Return [X, Y] of the center of cell containing provided text 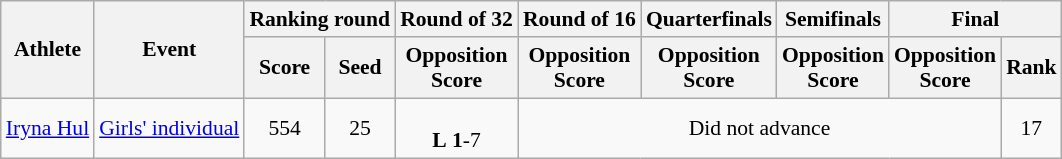
Ranking round [320, 19]
Seed [360, 68]
L 1-7 [456, 128]
Athlete [48, 50]
Final [976, 19]
Iryna Hul [48, 128]
17 [1032, 128]
Did not advance [760, 128]
Round of 32 [456, 19]
Rank [1032, 68]
Semifinals [833, 19]
554 [284, 128]
Event [169, 50]
Score [284, 68]
Round of 16 [580, 19]
Girls' individual [169, 128]
25 [360, 128]
Quarterfinals [709, 19]
